Extract the [x, y] coordinate from the center of the cell holding the provided text.  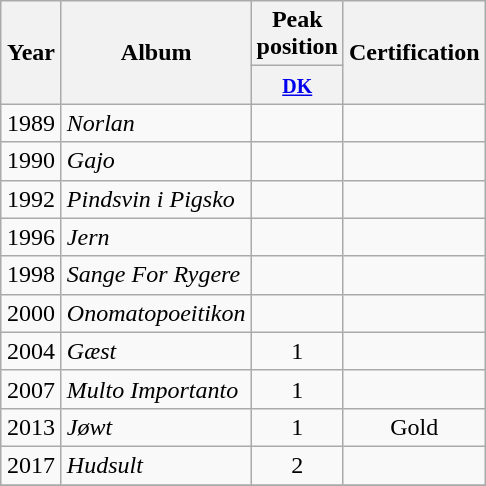
Hudsult [156, 465]
1992 [32, 199]
Gold [414, 427]
Pindsvin i Pigsko [156, 199]
2 [297, 465]
1990 [32, 161]
Jern [156, 237]
Gæst [156, 351]
Jøwt [156, 427]
1989 [32, 123]
Multo Importanto [156, 389]
Gajo [156, 161]
Album [156, 52]
Norlan [156, 123]
Sange For Rygere [156, 275]
Year [32, 52]
2004 [32, 351]
1998 [32, 275]
2013 [32, 427]
1996 [32, 237]
2000 [32, 313]
Onomatopoeitikon [156, 313]
2007 [32, 389]
Certification [414, 52]
Peak position [297, 34]
DK [297, 85]
2017 [32, 465]
